Provide the (x, y) coordinate of the cell's center where the given text is located.  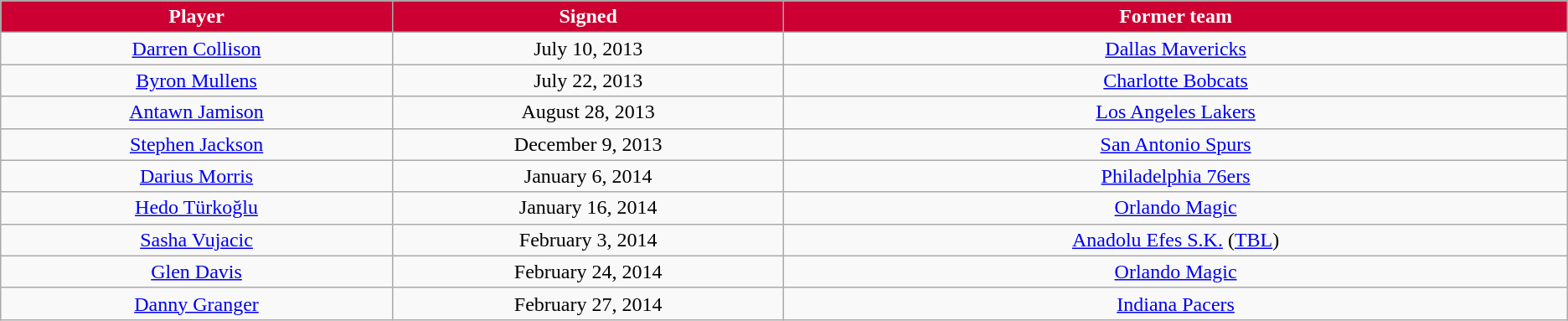
February 24, 2014 (588, 272)
January 16, 2014 (588, 208)
Danny Granger (197, 303)
Byron Mullens (197, 80)
December 9, 2013 (588, 144)
Anadolu Efes S.K. (TBL) (1176, 240)
January 6, 2014 (588, 176)
February 3, 2014 (588, 240)
San Antonio Spurs (1176, 144)
Glen Davis (197, 272)
Philadelphia 76ers (1176, 176)
July 10, 2013 (588, 49)
Hedo Türkoğlu (197, 208)
Charlotte Bobcats (1176, 80)
Indiana Pacers (1176, 303)
Former team (1176, 17)
Los Angeles Lakers (1176, 112)
Antawn Jamison (197, 112)
Stephen Jackson (197, 144)
Player (197, 17)
Dallas Mavericks (1176, 49)
February 27, 2014 (588, 303)
August 28, 2013 (588, 112)
Sasha Vujacic (197, 240)
Darren Collison (197, 49)
July 22, 2013 (588, 80)
Signed (588, 17)
Darius Morris (197, 176)
